Return the (x, y) coordinate for the center point of the cell that contains the specified text.  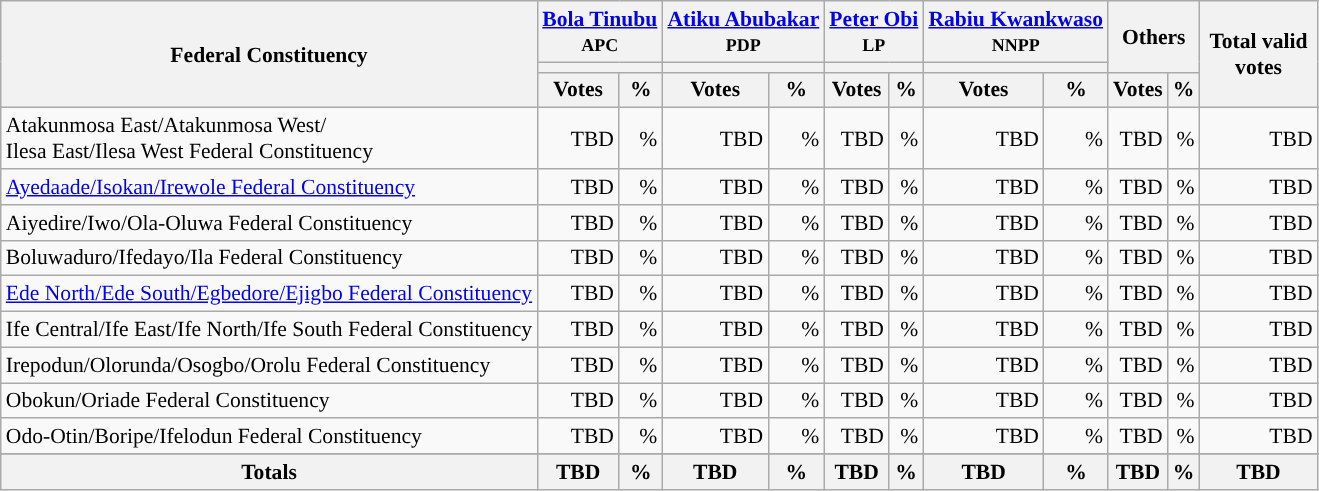
Ayedaade/Isokan/Irewole Federal Constituency (269, 187)
Rabiu KwankwasoNNPP (1016, 32)
Totals (269, 472)
Irepodun/Olorunda/Osogbo/Orolu Federal Constituency (269, 365)
Ede North/Ede South/Egbedore/Ejigbo Federal Constituency (269, 294)
Total valid votes (1258, 54)
Peter ObiLP (874, 32)
Atakunmosa East/Atakunmosa West/Ilesa East/Ilesa West Federal Constituency (269, 138)
Aiyedire/Iwo/Ola-Oluwa Federal Constituency (269, 223)
Atiku AbubakarPDP (743, 32)
Federal Constituency (269, 54)
Others (1154, 36)
Boluwaduro/Ifedayo/Ila Federal Constituency (269, 258)
Odo-Otin/Boripe/Ifelodun Federal Constituency (269, 437)
Ife Central/Ife East/Ife North/Ife South Federal Constituency (269, 330)
Bola TinubuAPC (600, 32)
Obokun/Oriade Federal Constituency (269, 401)
